Detect which cell encompasses the target text, then output its (x, y) center coordinate. 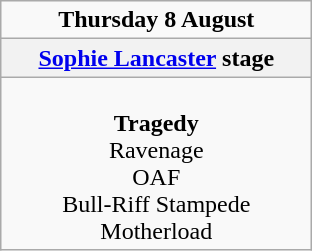
Tragedy Ravenage OAF Bull-Riff Stampede Motherload (156, 164)
Sophie Lancaster stage (156, 58)
Thursday 8 August (156, 20)
